Return the [x, y] coordinate for the center point of the cell that contains the specified text.  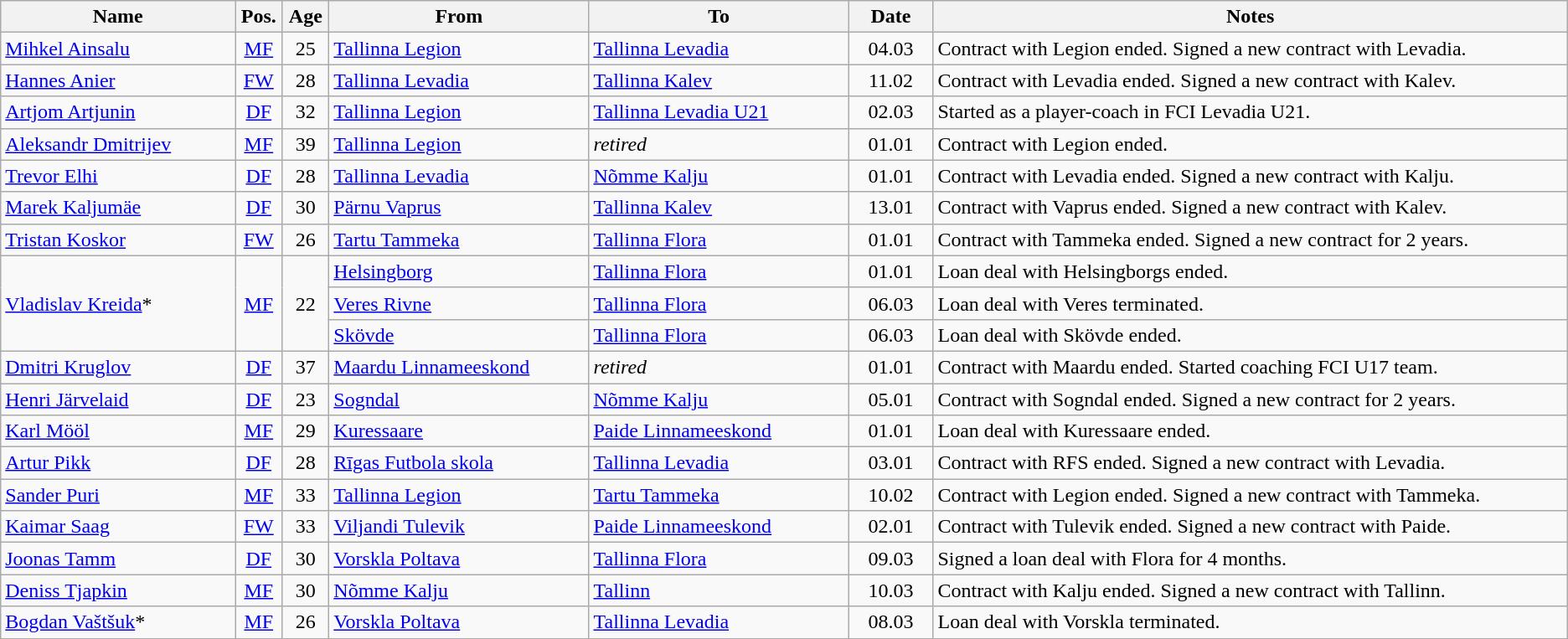
Viljandi Tulevik [459, 527]
Contract with Tulevik ended. Signed a new contract with Paide. [1250, 527]
37 [306, 367]
03.01 [891, 463]
From [459, 17]
04.03 [891, 49]
Kaimar Saag [118, 527]
Artjom Artjunin [118, 112]
Date [891, 17]
Contract with RFS ended. Signed a new contract with Levadia. [1250, 463]
Mihkel Ainsalu [118, 49]
Loan deal with Vorskla terminated. [1250, 622]
Loan deal with Kuressaare ended. [1250, 431]
Started as a player-coach in FCI Levadia U21. [1250, 112]
09.03 [891, 559]
Contract with Maardu ended. Started coaching FCI U17 team. [1250, 367]
To [719, 17]
Loan deal with Veres terminated. [1250, 303]
Marek Kaljumäe [118, 208]
Pos. [259, 17]
22 [306, 303]
Kuressaare [459, 431]
Tristan Koskor [118, 240]
Sogndal [459, 399]
Sander Puri [118, 495]
08.03 [891, 622]
Deniss Tjapkin [118, 590]
Contract with Sogndal ended. Signed a new contract for 2 years. [1250, 399]
Name [118, 17]
Loan deal with Skövde ended. [1250, 335]
Tallinna Levadia U21 [719, 112]
Tallinn [719, 590]
Joonas Tamm [118, 559]
Contract with Levadia ended. Signed a new contract with Kalev. [1250, 80]
Karl Mööl [118, 431]
25 [306, 49]
Contract with Legion ended. [1250, 144]
11.02 [891, 80]
10.03 [891, 590]
Helsingborg [459, 271]
Dmitri Kruglov [118, 367]
Henri Järvelaid [118, 399]
Signed a loan deal with Flora for 4 months. [1250, 559]
39 [306, 144]
05.01 [891, 399]
23 [306, 399]
Contract with Legion ended. Signed a new contract with Levadia. [1250, 49]
Notes [1250, 17]
Pärnu Vaprus [459, 208]
Contract with Legion ended. Signed a new contract with Tammeka. [1250, 495]
Trevor Elhi [118, 176]
Maardu Linnameeskond [459, 367]
02.03 [891, 112]
Aleksandr Dmitrijev [118, 144]
Veres Rivne [459, 303]
Skövde [459, 335]
Loan deal with Helsingborgs ended. [1250, 271]
Artur Pikk [118, 463]
Contract with Levadia ended. Signed a new contract with Kalju. [1250, 176]
Hannes Anier [118, 80]
Bogdan Vaštšuk* [118, 622]
Age [306, 17]
10.02 [891, 495]
29 [306, 431]
02.01 [891, 527]
Rīgas Futbola skola [459, 463]
32 [306, 112]
Contract with Tammeka ended. Signed a new contract for 2 years. [1250, 240]
13.01 [891, 208]
Vladislav Kreida* [118, 303]
Contract with Vaprus ended. Signed a new contract with Kalev. [1250, 208]
Contract with Kalju ended. Signed a new contract with Tallinn. [1250, 590]
